Return [x, y] of the center of cell containing provided text 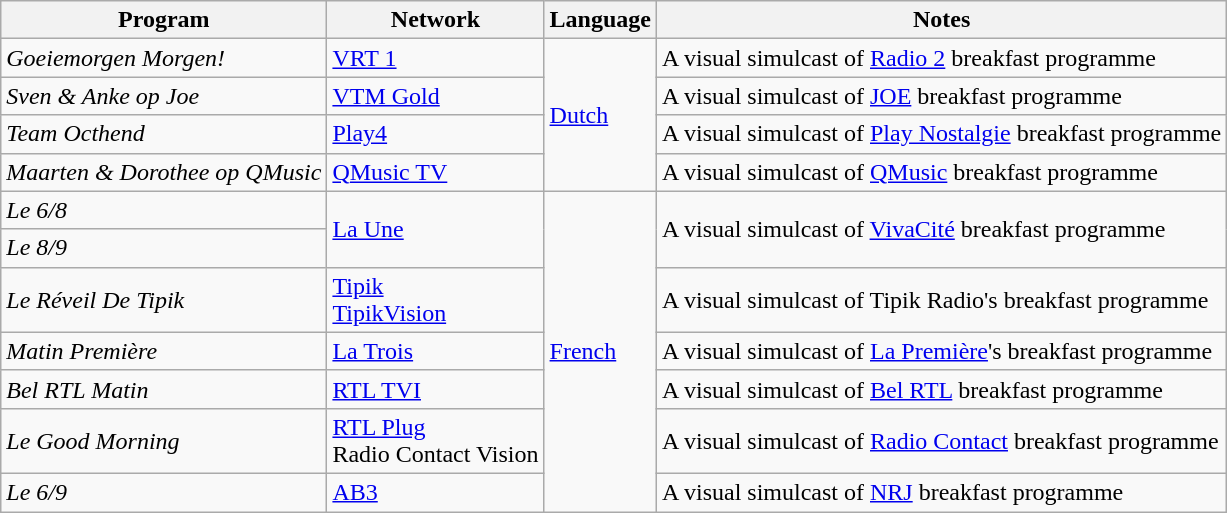
A visual simulcast of Radio Contact breakfast programme [941, 440]
A visual simulcast of Tipik Radio's breakfast programme [941, 300]
La Une [436, 229]
A visual simulcast of Bel RTL breakfast programme [941, 389]
A visual simulcast of JOE breakfast programme [941, 96]
Goeiemorgen Morgen! [164, 58]
Le 8/9 [164, 248]
Team Octhend [164, 134]
French [600, 351]
Sven & Anke op Joe [164, 96]
Program [164, 20]
A visual simulcast of Radio 2 breakfast programme [941, 58]
La Trois [436, 351]
Matin Première [164, 351]
AB3 [436, 492]
A visual simulcast of QMusic breakfast programme [941, 172]
RTL PlugRadio Contact Vision [436, 440]
VTM Gold [436, 96]
Le 6/9 [164, 492]
A visual simulcast of Play Nostalgie breakfast programme [941, 134]
VRT 1 [436, 58]
Notes [941, 20]
Play4 [436, 134]
Maarten & Dorothee op QMusic [164, 172]
Dutch [600, 115]
Le Good Morning [164, 440]
A visual simulcast of NRJ breakfast programme [941, 492]
A visual simulcast of VivaCité breakfast programme [941, 229]
Bel RTL Matin [164, 389]
Language [600, 20]
A visual simulcast of La Première's breakfast programme [941, 351]
Le Réveil De Tipik [164, 300]
QMusic TV [436, 172]
RTL TVI [436, 389]
Le 6/8 [164, 210]
Network [436, 20]
TipikTipikVision [436, 300]
